Detect which cell encompasses the target text, then output its [x, y] center coordinate. 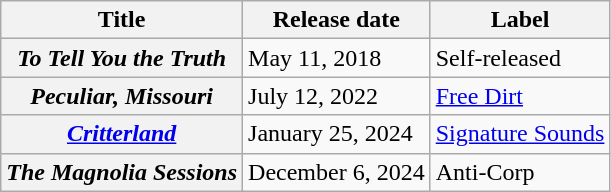
Release date [337, 20]
Signature Sounds [520, 134]
Free Dirt [520, 96]
Critterland [122, 134]
Label [520, 20]
July 12, 2022 [337, 96]
May 11, 2018 [337, 58]
December 6, 2024 [337, 172]
Peculiar, Missouri [122, 96]
Title [122, 20]
Anti-Corp [520, 172]
January 25, 2024 [337, 134]
Self-released [520, 58]
The Magnolia Sessions [122, 172]
To Tell You the Truth [122, 58]
